Search for the cell housing the specified text and yield its (X, Y) center coordinate. 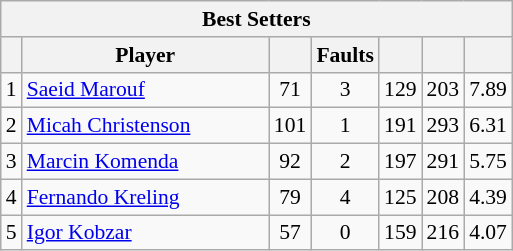
71 (290, 90)
79 (290, 197)
Player (146, 55)
Fernando Kreling (146, 197)
4.39 (488, 197)
4.07 (488, 233)
197 (400, 162)
Marcin Komenda (146, 162)
125 (400, 197)
203 (444, 90)
6.31 (488, 126)
Saeid Marouf (146, 90)
216 (444, 233)
129 (400, 90)
208 (444, 197)
92 (290, 162)
Best Setters (256, 19)
Igor Kobzar (146, 233)
191 (400, 126)
0 (345, 233)
Micah Christenson (146, 126)
Faults (345, 55)
5 (12, 233)
159 (400, 233)
293 (444, 126)
5.75 (488, 162)
57 (290, 233)
101 (290, 126)
7.89 (488, 90)
291 (444, 162)
